Capture the cell that displays the provided text and extract its (X, Y) central coordinate. 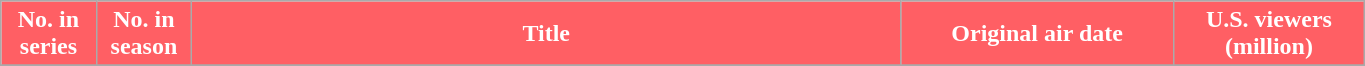
Title (546, 34)
Original air date (1038, 34)
U.S. viewers(million) (1268, 34)
No. inseason (144, 34)
No. inseries (48, 34)
